Identify which cell holds the provided text, then report its (X, Y) central coordinate. 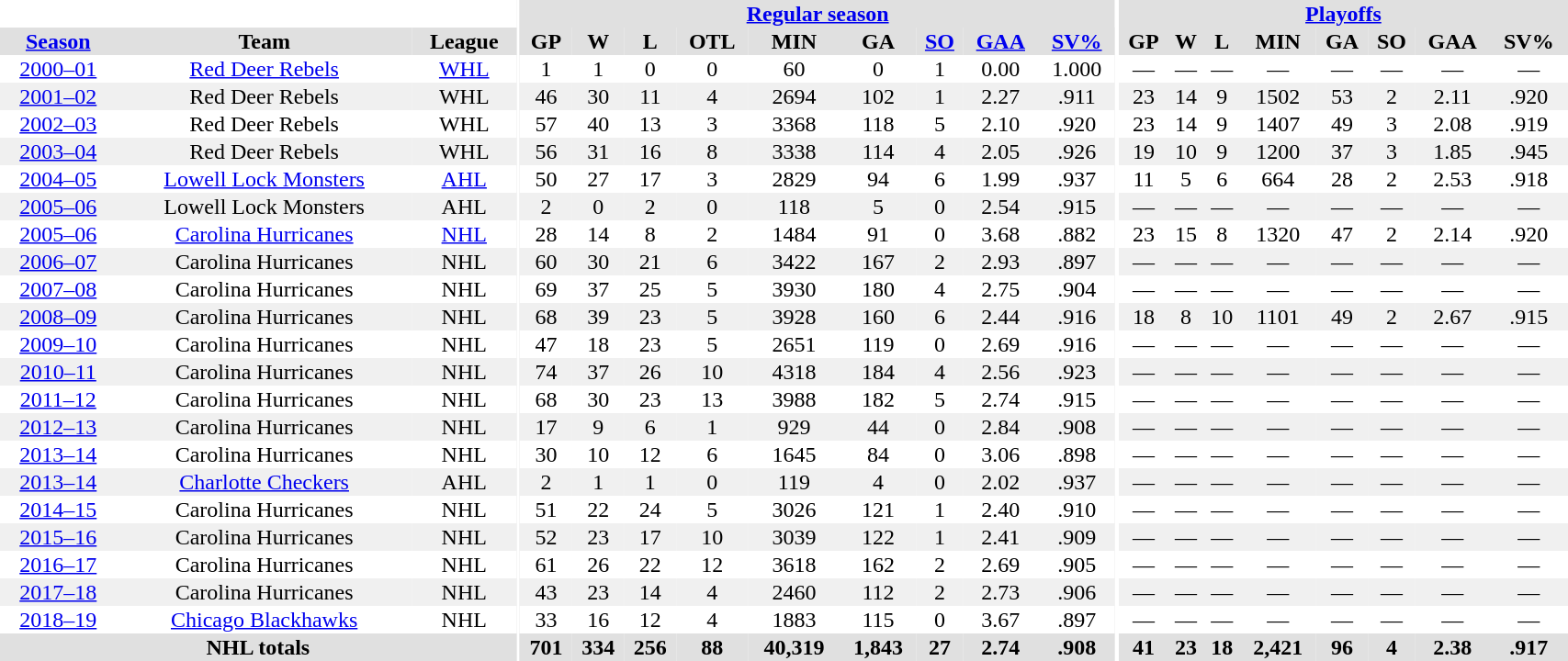
21 (650, 262)
2.10 (1000, 124)
2012–13 (59, 427)
19 (1145, 151)
Regular season (818, 14)
167 (878, 262)
2.38 (1452, 647)
24 (650, 510)
3.67 (1000, 620)
182 (878, 399)
91 (878, 234)
1320 (1279, 234)
2016–17 (59, 565)
3368 (794, 124)
.945 (1529, 151)
52 (546, 537)
41 (1145, 647)
2007–08 (59, 289)
2.67 (1452, 317)
2.73 (1000, 592)
2,421 (1279, 647)
.882 (1077, 234)
.917 (1529, 647)
3928 (794, 317)
3039 (794, 537)
2001–02 (59, 96)
94 (878, 179)
2.40 (1000, 510)
Team (265, 41)
1200 (1279, 151)
2829 (794, 179)
160 (878, 317)
2004–05 (59, 179)
2015–16 (59, 537)
.926 (1077, 151)
2010–11 (59, 372)
2.08 (1452, 124)
40,319 (794, 647)
.919 (1529, 124)
1484 (794, 234)
53 (1343, 96)
.898 (1077, 454)
0.00 (1000, 69)
League (465, 41)
114 (878, 151)
2011–12 (59, 399)
2.53 (1452, 179)
.910 (1077, 510)
3422 (794, 262)
40 (599, 124)
2.84 (1000, 427)
2.54 (1000, 207)
184 (878, 372)
2.41 (1000, 537)
180 (878, 289)
3930 (794, 289)
2006–07 (59, 262)
1645 (794, 454)
1.000 (1077, 69)
2.14 (1452, 234)
2009–10 (59, 344)
2.05 (1000, 151)
15 (1185, 234)
96 (1343, 647)
2014–15 (59, 510)
929 (794, 427)
1101 (1279, 317)
NHL totals (258, 647)
Season (59, 41)
33 (546, 620)
102 (878, 96)
.918 (1529, 179)
.906 (1077, 592)
1.85 (1452, 151)
4318 (794, 372)
112 (878, 592)
3338 (794, 151)
2694 (794, 96)
1,843 (878, 647)
1502 (1279, 96)
256 (650, 647)
2008–09 (59, 317)
3.68 (1000, 234)
51 (546, 510)
3.06 (1000, 454)
88 (712, 647)
.905 (1077, 565)
61 (546, 565)
43 (546, 592)
115 (878, 620)
.923 (1077, 372)
46 (546, 96)
664 (1279, 179)
2.02 (1000, 482)
50 (546, 179)
2460 (794, 592)
2.11 (1452, 96)
2.93 (1000, 262)
121 (878, 510)
1.99 (1000, 179)
2003–04 (59, 151)
1407 (1279, 124)
Playoffs (1344, 14)
162 (878, 565)
44 (878, 427)
74 (546, 372)
2000–01 (59, 69)
3988 (794, 399)
84 (878, 454)
.904 (1077, 289)
57 (546, 124)
2.56 (1000, 372)
56 (546, 151)
701 (546, 647)
31 (599, 151)
2002–03 (59, 124)
2018–19 (59, 620)
122 (878, 537)
1883 (794, 620)
.911 (1077, 96)
Charlotte Checkers (265, 482)
2.27 (1000, 96)
69 (546, 289)
2.44 (1000, 317)
39 (599, 317)
2017–18 (59, 592)
25 (650, 289)
334 (599, 647)
OTL (712, 41)
3618 (794, 565)
Chicago Blackhawks (265, 620)
.909 (1077, 537)
2651 (794, 344)
3026 (794, 510)
2.75 (1000, 289)
